Provide the [X, Y] coordinate of the cell's center where the given text is located.  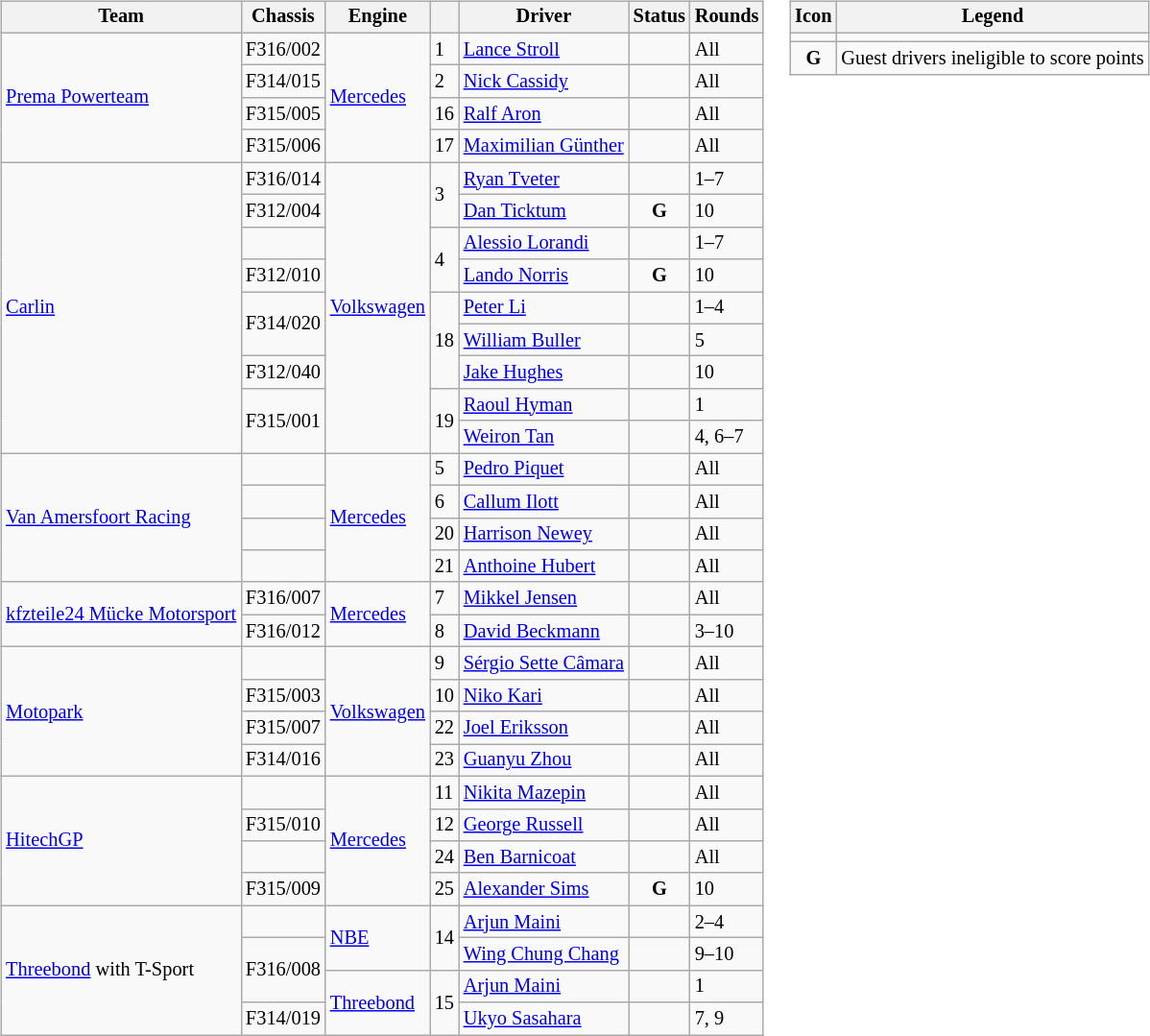
Weiron Tan [543, 437]
Sérgio Sette Câmara [543, 663]
Raoul Hyman [543, 405]
Mikkel Jensen [543, 598]
F316/008 [283, 970]
F312/040 [283, 373]
F315/009 [283, 889]
F316/012 [283, 631]
19 [444, 421]
F315/006 [283, 146]
Lance Stroll [543, 49]
2–4 [728, 922]
HitechGP [121, 841]
F315/005 [283, 114]
Legend [993, 17]
F315/007 [283, 728]
Chassis [283, 17]
F312/010 [283, 276]
Prema Powerteam [121, 98]
Ralf Aron [543, 114]
F315/010 [283, 825]
Ryan Tveter [543, 179]
F314/020 [283, 325]
F315/001 [283, 421]
11 [444, 792]
Maximilian Günther [543, 146]
Driver [543, 17]
Guanyu Zhou [543, 760]
Team [121, 17]
Rounds [728, 17]
Status [659, 17]
F316/014 [283, 179]
9 [444, 663]
Alexander Sims [543, 889]
14 [444, 937]
8 [444, 631]
Engine [378, 17]
12 [444, 825]
F315/003 [283, 695]
22 [444, 728]
Nick Cassidy [543, 82]
F316/007 [283, 598]
Pedro Piquet [543, 470]
F316/002 [283, 49]
kfzteile24 Mücke Motorsport [121, 614]
David Beckmann [543, 631]
3 [444, 194]
Harrison Newey [543, 534]
George Russell [543, 825]
23 [444, 760]
F314/019 [283, 1019]
F314/015 [283, 82]
Peter Li [543, 308]
William Buller [543, 340]
Threebond [378, 1002]
F314/016 [283, 760]
Motopark [121, 712]
Wing Chung Chang [543, 954]
9–10 [728, 954]
Ukyo Sasahara [543, 1019]
NBE [378, 937]
Alessio Lorandi [543, 243]
Carlin [121, 307]
25 [444, 889]
Callum Ilott [543, 501]
4, 6–7 [728, 437]
Anthoine Hubert [543, 566]
Threebond with T-Sport [121, 970]
7, 9 [728, 1019]
18 [444, 340]
20 [444, 534]
Icon [813, 17]
21 [444, 566]
Lando Norris [543, 276]
3–10 [728, 631]
1–4 [728, 308]
Guest drivers ineligible to score points [993, 59]
Dan Ticktum [543, 211]
16 [444, 114]
2 [444, 82]
Nikita Mazepin [543, 792]
24 [444, 857]
Joel Eriksson [543, 728]
Van Amersfoort Racing [121, 518]
Ben Barnicoat [543, 857]
17 [444, 146]
Niko Kari [543, 695]
F312/004 [283, 211]
4 [444, 259]
6 [444, 501]
15 [444, 1002]
Jake Hughes [543, 373]
7 [444, 598]
